Determine the (x, y) coordinate at the center of the cell enclosing the given text.  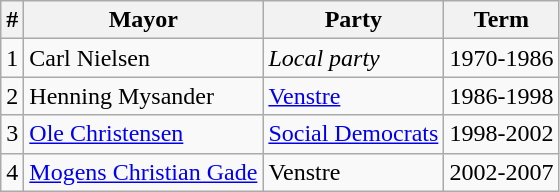
1986-1998 (502, 96)
# (12, 20)
2002-2007 (502, 172)
3 (12, 134)
Mayor (144, 20)
1998-2002 (502, 134)
1970-1986 (502, 58)
1 (12, 58)
Henning Mysander (144, 96)
Ole Christensen (144, 134)
Term (502, 20)
Local party (354, 58)
Mogens Christian Gade (144, 172)
2 (12, 96)
Social Democrats (354, 134)
Party (354, 20)
Carl Nielsen (144, 58)
4 (12, 172)
